From the cell containing the given text, extract its center point as (X, Y) coordinate. 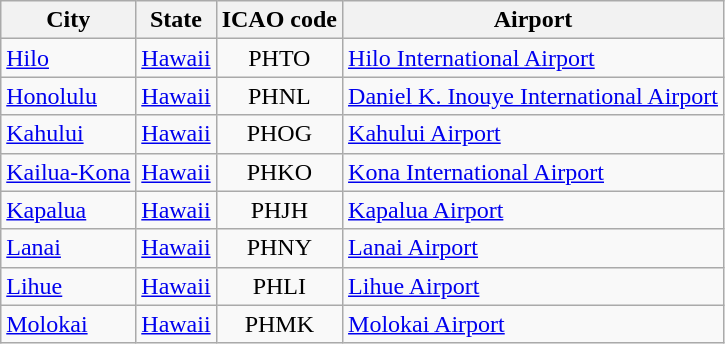
ICAO code (279, 20)
PHOG (279, 134)
Airport (534, 20)
PHLI (279, 286)
Molokai (68, 324)
Daniel K. Inouye International Airport (534, 96)
Lanai Airport (534, 248)
PHNL (279, 96)
State (176, 20)
Kapalua (68, 210)
City (68, 20)
Kailua-Kona (68, 172)
Honolulu (68, 96)
Lanai (68, 248)
Kahului Airport (534, 134)
Lihue Airport (534, 286)
PHKO (279, 172)
PHTO (279, 58)
Lihue (68, 286)
Molokai Airport (534, 324)
Kahului (68, 134)
PHNY (279, 248)
Hilo International Airport (534, 58)
Kapalua Airport (534, 210)
PHMK (279, 324)
PHJH (279, 210)
Hilo (68, 58)
Kona International Airport (534, 172)
